Determine the [X, Y] coordinate at the center of the cell enclosing the given text.  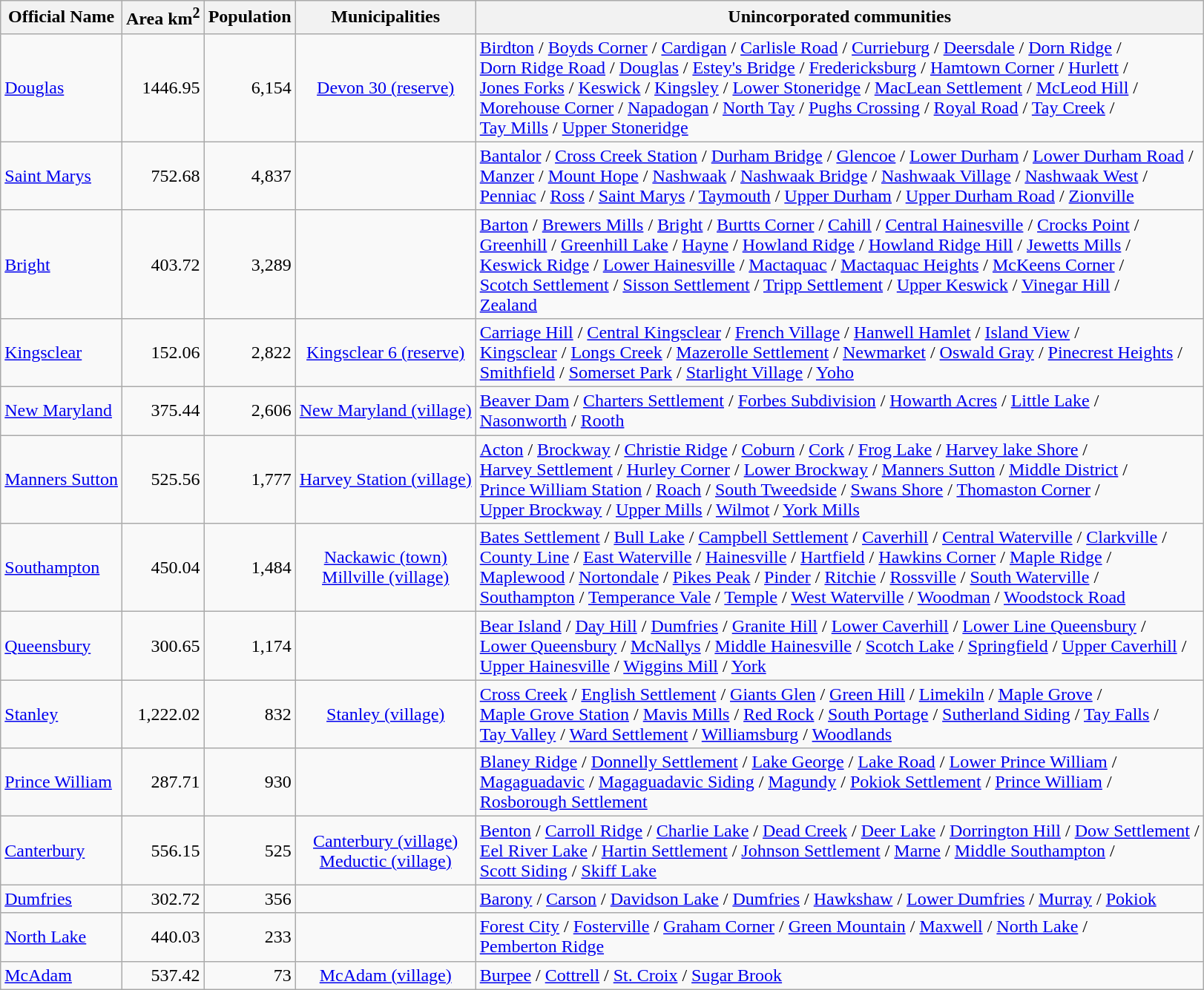
1,174 [249, 646]
Bright [62, 264]
Dumfries [62, 899]
Canterbury (village)Meductic (village) [386, 851]
Official Name [62, 18]
3,289 [249, 264]
2,606 [249, 411]
North Lake [62, 937]
537.42 [163, 975]
1,777 [249, 479]
McAdam (village) [386, 975]
Nackawic (town)Millville (village) [386, 568]
Douglas [62, 88]
Saint Marys [62, 176]
Prince William [62, 782]
Beaver Dam / Charters Settlement / Forbes Subdivision / Howarth Acres / Little Lake / Nasonworth / Rooth [840, 411]
1446.95 [163, 88]
4,837 [249, 176]
Canterbury [62, 851]
Devon 30 (reserve) [386, 88]
525.56 [163, 479]
New Maryland [62, 411]
Stanley [62, 714]
New Maryland (village) [386, 411]
Burpee / Cottrell / St. Croix / Sugar Brook [840, 975]
Kingsclear [62, 352]
525 [249, 851]
Kingsclear 6 (reserve) [386, 352]
1,484 [249, 568]
Manners Sutton [62, 479]
Harvey Station (village) [386, 479]
73 [249, 975]
287.71 [163, 782]
930 [249, 782]
832 [249, 714]
375.44 [163, 411]
Municipalities [386, 18]
Queensbury [62, 646]
Area km2 [163, 18]
233 [249, 937]
152.06 [163, 352]
6,154 [249, 88]
Population [249, 18]
Southampton [62, 568]
556.15 [163, 851]
403.72 [163, 264]
Stanley (village) [386, 714]
752.68 [163, 176]
Unincorporated communities [840, 18]
300.65 [163, 646]
Barony / Carson / Davidson Lake / Dumfries / Hawkshaw / Lower Dumfries / Murray / Pokiok [840, 899]
Forest City / Fosterville / Graham Corner / Green Mountain / Maxwell / North Lake / Pemberton Ridge [840, 937]
McAdam [62, 975]
1,222.02 [163, 714]
2,822 [249, 352]
302.72 [163, 899]
450.04 [163, 568]
440.03 [163, 937]
356 [249, 899]
